Identify which cell holds the provided text, then report its (X, Y) central coordinate. 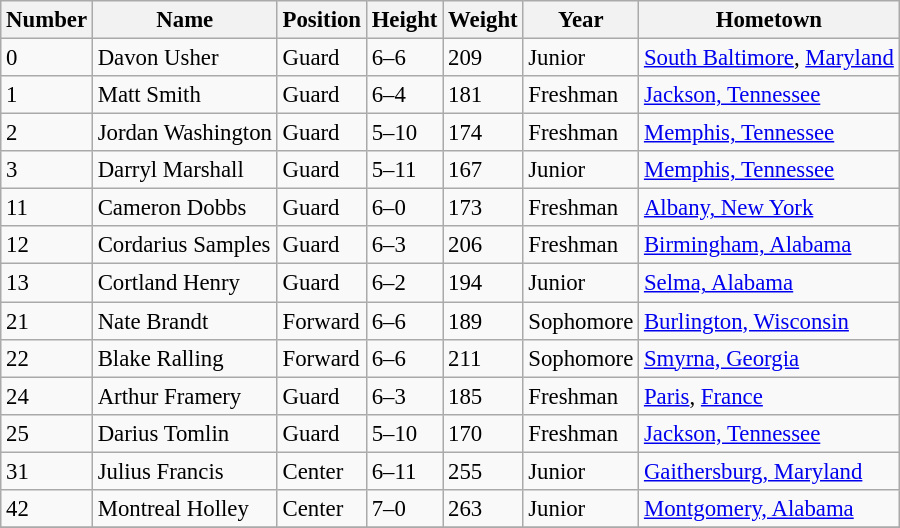
Number (47, 20)
Arthur Framery (184, 396)
Montgomery, Alabama (770, 509)
Blake Ralling (184, 358)
Julius Francis (184, 471)
Gaithersburg, Maryland (770, 471)
Birmingham, Alabama (770, 245)
Darryl Marshall (184, 170)
2 (47, 133)
Cordarius Samples (184, 245)
Cortland Henry (184, 283)
22 (47, 358)
Position (322, 20)
194 (483, 283)
24 (47, 396)
Height (404, 20)
Smyrna, Georgia (770, 358)
Darius Tomlin (184, 433)
167 (483, 170)
13 (47, 283)
5–11 (404, 170)
11 (47, 208)
Nate Brandt (184, 321)
25 (47, 433)
Name (184, 20)
21 (47, 321)
12 (47, 245)
Paris, France (770, 396)
6–0 (404, 208)
South Baltimore, Maryland (770, 58)
173 (483, 208)
Hometown (770, 20)
Matt Smith (184, 95)
209 (483, 58)
189 (483, 321)
Weight (483, 20)
31 (47, 471)
211 (483, 358)
6–2 (404, 283)
Burlington, Wisconsin (770, 321)
7–0 (404, 509)
Davon Usher (184, 58)
Albany, New York (770, 208)
Year (581, 20)
Jordan Washington (184, 133)
6–4 (404, 95)
Montreal Holley (184, 509)
255 (483, 471)
174 (483, 133)
206 (483, 245)
Cameron Dobbs (184, 208)
3 (47, 170)
42 (47, 509)
Selma, Alabama (770, 283)
185 (483, 396)
6–11 (404, 471)
0 (47, 58)
170 (483, 433)
263 (483, 509)
181 (483, 95)
1 (47, 95)
